Return the (x, y) coordinate for the center point of the cell that contains the specified text.  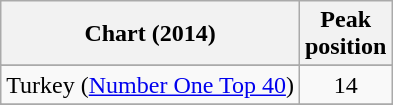
14 (345, 85)
Chart (2014) (150, 34)
Peakposition (345, 34)
Turkey (Number One Top 40) (150, 85)
